Locate the cell with the specified text and output its (x, y) center coordinate. 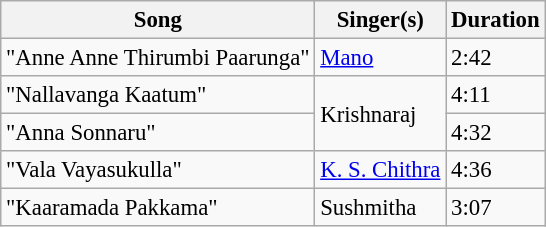
Mano (380, 58)
Singer(s) (380, 20)
K. S. Chithra (380, 170)
4:11 (496, 95)
"Kaaramada Pakkama" (158, 208)
Sushmitha (380, 208)
"Anne Anne Thirumbi Paarunga" (158, 58)
3:07 (496, 208)
Krishnaraj (380, 114)
Duration (496, 20)
4:32 (496, 133)
"Anna Sonnaru" (158, 133)
2:42 (496, 58)
Song (158, 20)
4:36 (496, 170)
"Nallavanga Kaatum" (158, 95)
"Vala Vayasukulla" (158, 170)
